Locate the cell with the specified text and output its [X, Y] center coordinate. 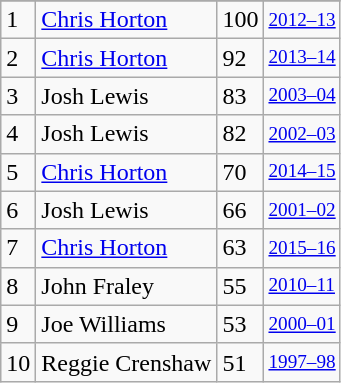
5 [18, 172]
66 [240, 210]
2002–03 [302, 134]
10 [18, 362]
2012–13 [302, 20]
1997–98 [302, 362]
2010–11 [302, 286]
4 [18, 134]
70 [240, 172]
100 [240, 20]
2014–15 [302, 172]
2001–02 [302, 210]
7 [18, 248]
82 [240, 134]
3 [18, 96]
92 [240, 58]
2013–14 [302, 58]
2000–01 [302, 324]
8 [18, 286]
6 [18, 210]
53 [240, 324]
1 [18, 20]
2 [18, 58]
9 [18, 324]
63 [240, 248]
83 [240, 96]
John Fraley [126, 286]
55 [240, 286]
2015–16 [302, 248]
Reggie Crenshaw [126, 362]
Joe Williams [126, 324]
2003–04 [302, 96]
51 [240, 362]
